Pinpoint the cell where the given text exists, returning its [X, Y] midpoint coordinate. 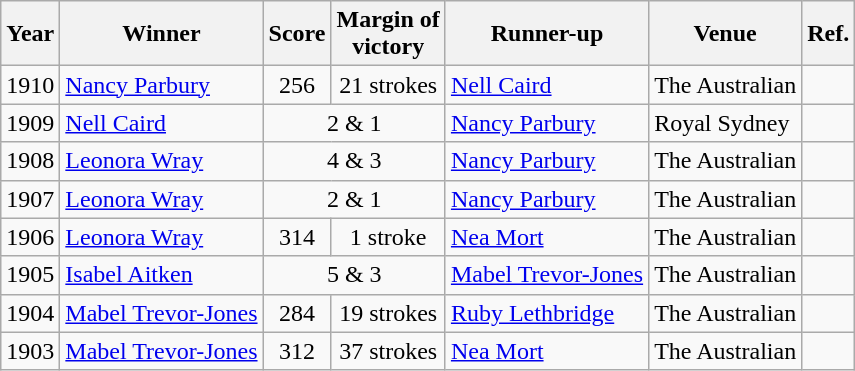
Ruby Lethbridge [546, 313]
Isabel Aitken [162, 275]
5 & 3 [354, 275]
Margin ofvictory [388, 34]
37 strokes [388, 351]
Ref. [828, 34]
Year [30, 34]
314 [297, 237]
21 strokes [388, 85]
1908 [30, 161]
312 [297, 351]
1910 [30, 85]
Score [297, 34]
256 [297, 85]
1907 [30, 199]
Runner-up [546, 34]
19 strokes [388, 313]
Royal Sydney [726, 123]
1903 [30, 351]
1904 [30, 313]
1906 [30, 237]
Winner [162, 34]
1909 [30, 123]
1 stroke [388, 237]
284 [297, 313]
1905 [30, 275]
4 & 3 [354, 161]
Venue [726, 34]
